Determine the (x, y) coordinate at the center of the cell enclosing the given text.  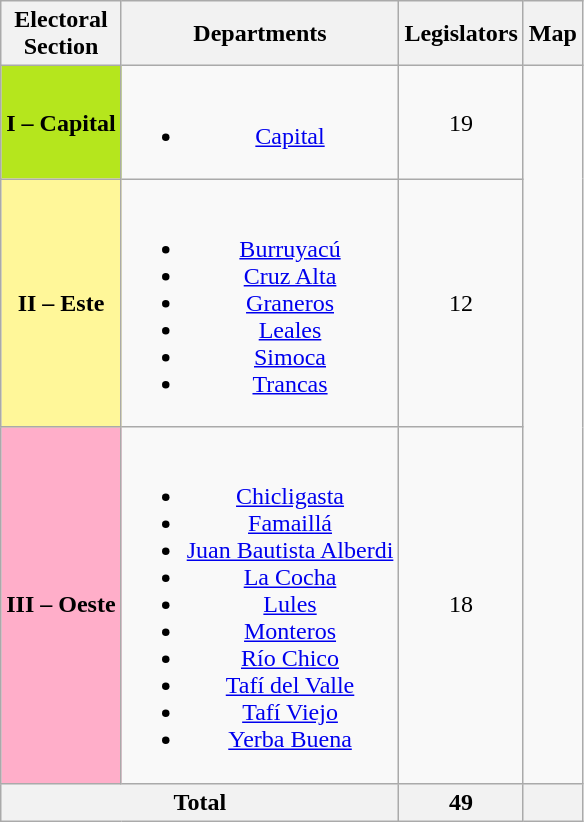
18 (461, 605)
12 (461, 303)
Departments (260, 34)
III – Oeste (61, 605)
ElectoralSection (61, 34)
19 (461, 122)
Total (200, 802)
BurruyacúCruz AltaGranerosLealesSimocaTrancas (260, 303)
ChicligastaFamailláJuan Bautista AlberdiLa CochaLulesMonterosRío ChicoTafí del ValleTafí ViejoYerba Buena (260, 605)
49 (461, 802)
I – Capital (61, 122)
Legislators (461, 34)
Map (552, 34)
II – Este (61, 303)
Capital (260, 122)
